Find where the given text appears and provide that cell's center as [x, y] coordinate. 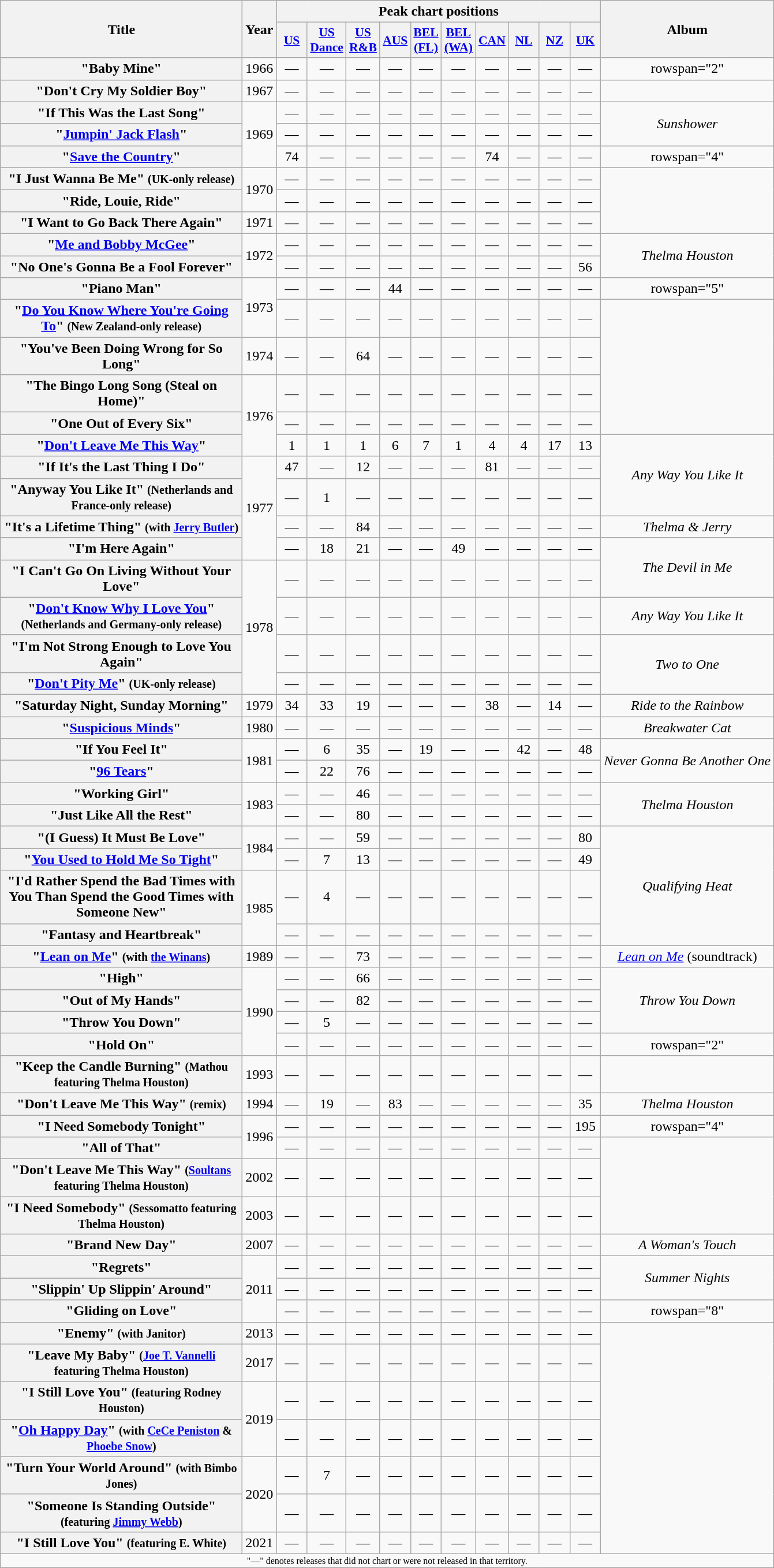
"If You Feel It" [121, 750]
44 [395, 289]
The Devil in Me [687, 567]
Peak chart positions [439, 12]
"Don't Leave Me This Way" [121, 445]
UK [585, 40]
"The Bingo Long Song (Steal on Home)" [121, 394]
"I Can't Go On Living Without Your Love" [121, 579]
"Out of My Hands" [121, 1000]
"Leave My Baby" (Joe T. Vannelli featuring Thelma Houston) [121, 1363]
"Turn Your World Around" (with Bimbo Jones) [121, 1475]
Album [687, 29]
"Lean on Me" (with the Winans) [121, 956]
1977 [260, 508]
"Don't Cry My Soldier Boy" [121, 91]
"High" [121, 978]
1996 [260, 1137]
BEL (FL) [426, 40]
"Saturday Night, Sunday Morning" [121, 705]
"Me and Bobby McGee" [121, 244]
US R&B [363, 40]
47 [292, 467]
Qualifying Heat [687, 886]
rowspan="5" [687, 289]
"If This Was the Last Song" [121, 113]
195 [585, 1126]
"Don't Leave Me This Way" (remix) [121, 1104]
48 [585, 750]
Breakwater Cat [687, 727]
"Gliding on Love" [121, 1311]
1989 [260, 956]
17 [554, 445]
5 [327, 1022]
12 [363, 467]
2002 [260, 1178]
1979 [260, 705]
A Woman's Touch [687, 1245]
2007 [260, 1245]
"I'm Here Again" [121, 549]
"Hold On" [121, 1044]
AUS [395, 40]
1994 [260, 1104]
"Piano Man" [121, 289]
"Enemy" (with Janitor) [121, 1333]
"I Want to Go Back There Again" [121, 222]
"I Still Love You" (featuring E. White) [121, 1543]
21 [363, 549]
1976 [260, 416]
"Fantasy and Heartbreak" [121, 934]
Two to One [687, 664]
33 [327, 705]
2013 [260, 1333]
22 [327, 772]
1969 [260, 135]
"Do You Know Where You're Going To" (New Zealand-only release) [121, 319]
"Save the Country" [121, 157]
"Baby Mine" [121, 69]
"(I Guess) It Must Be Love" [121, 837]
"It's a Lifetime Thing" (with Jerry Butler) [121, 527]
59 [363, 837]
1980 [260, 727]
"Working Girl" [121, 794]
1966 [260, 69]
NZ [554, 40]
rowspan="8" [687, 1311]
1970 [260, 189]
1967 [260, 91]
"Don't Pity Me" (UK-only release) [121, 683]
46 [363, 794]
38 [492, 705]
"Someone Is Standing Outside" (featuring Jimmy Webb) [121, 1513]
14 [554, 705]
Summer Nights [687, 1278]
2021 [260, 1543]
"I'd Rather Spend the Bad Times with You Than Spend the Good Times with Someone New" [121, 897]
NL [524, 40]
"I Need Somebody" (Sessomatto featuring Thelma Houston) [121, 1215]
2020 [260, 1494]
Lean on Me (soundtrack) [687, 956]
73 [363, 956]
1983 [260, 805]
2017 [260, 1363]
76 [363, 772]
1971 [260, 222]
1973 [260, 307]
1990 [260, 1011]
84 [363, 527]
82 [363, 1000]
US [292, 40]
1978 [260, 627]
BEL (WA) [458, 40]
1981 [260, 761]
1974 [260, 356]
"Slippin' Up Slippin' Around" [121, 1289]
42 [524, 750]
"I Just Wanna Be Me" (UK-only release) [121, 178]
CAN [492, 40]
"Suspicious Minds" [121, 727]
"One Out of Every Six" [121, 423]
"All of That" [121, 1148]
"Brand New Day" [121, 1245]
"If It's the Last Thing I Do" [121, 467]
"Jumpin' Jack Flash" [121, 135]
Ride to the Rainbow [687, 705]
56 [585, 266]
"I'm Not Strong Enough to Love You Again" [121, 654]
2011 [260, 1289]
US Dance [327, 40]
Sunshower [687, 124]
2019 [260, 1419]
"You Used to Hold Me So Tight" [121, 859]
"Anyway You Like It" (Netherlands and France-only release) [121, 497]
"Regrets" [121, 1267]
"I Need Somebody Tonight" [121, 1126]
"—" denotes releases that did not chart or were not released in that territory. [387, 1560]
Year [260, 29]
83 [395, 1104]
Never Gonna Be Another One [687, 761]
"Keep the Candle Burning" (Mathou featuring Thelma Houston) [121, 1074]
"Don't Leave Me This Way" (Soultans featuring Thelma Houston) [121, 1178]
"Don't Know Why I Love You" (Netherlands and Germany-only release) [121, 616]
"Throw You Down" [121, 1022]
64 [363, 356]
"Just Like All the Rest" [121, 815]
Throw You Down [687, 1000]
1984 [260, 848]
"You've Been Doing Wrong for So Long" [121, 356]
81 [492, 467]
Title [121, 29]
"Ride, Louie, Ride" [121, 200]
1993 [260, 1074]
1972 [260, 255]
Thelma & Jerry [687, 527]
"I Still Love You" (featuring Rodney Houston) [121, 1400]
34 [292, 705]
"No One's Gonna Be a Fool Forever" [121, 266]
1985 [260, 908]
2003 [260, 1215]
66 [363, 978]
18 [327, 549]
"96 Tears" [121, 772]
"Oh Happy Day" (with CeCe Peniston & Phoebe Snow) [121, 1438]
